Pinpoint the cell where the given text exists, returning its [X, Y] midpoint coordinate. 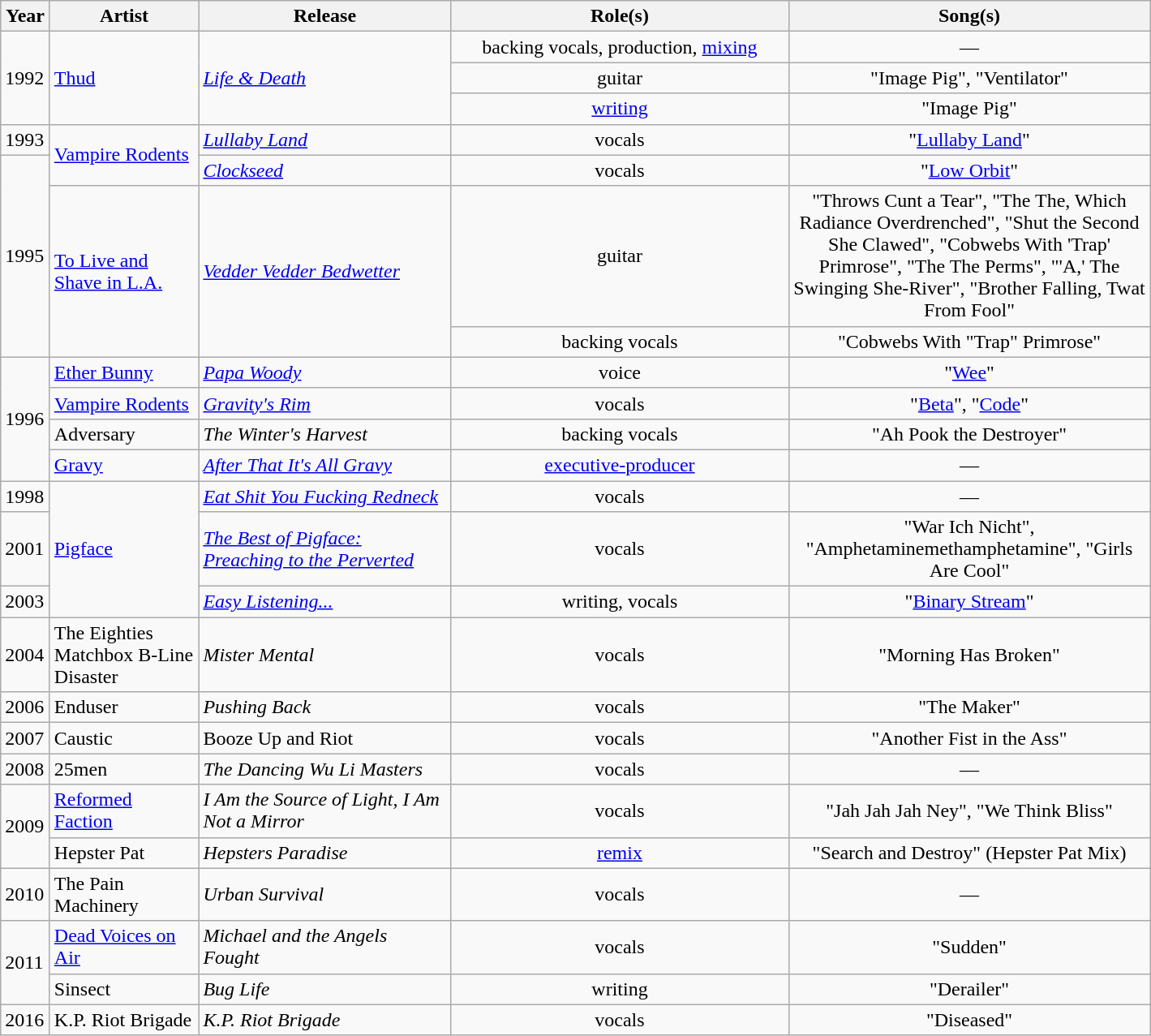
The Eighties Matchbox B-Line Disaster [124, 655]
Caustic [124, 738]
"Sudden" [969, 948]
Vedder Vedder Bedwetter [324, 271]
2008 [26, 769]
2011 [26, 962]
2010 [26, 894]
Pushing Back [324, 707]
"Cobwebs With "Trap" Primrose" [969, 342]
The Best of Pigface: Preaching to the Perverted [324, 549]
1996 [26, 419]
1993 [26, 140]
1998 [26, 496]
Gravy [124, 465]
Sinsect [124, 989]
Easy Listening... [324, 602]
Hepsters Paradise [324, 853]
"Lullaby Land" [969, 140]
Year [26, 16]
backing vocals, production, mixing [620, 47]
Artist [124, 16]
2009 [26, 826]
The Pain Machinery [124, 894]
"Binary Stream" [969, 602]
I Am the Source of Light, I Am Not a Mirror [324, 811]
1995 [26, 256]
The Winter's Harvest [324, 434]
2003 [26, 602]
Dead Voices on Air [124, 948]
"Diseased" [969, 1020]
To Live and Shave in L.A. [124, 271]
Eat Shit You Fucking Redneck [324, 496]
25men [124, 769]
"Derailer" [969, 989]
Thud [124, 78]
2001 [26, 549]
"Low Orbit" [969, 170]
1992 [26, 78]
Ether Bunny [124, 372]
Life & Death [324, 78]
"Another Fist in the Ass" [969, 738]
"War Ich Nicht", "Amphetaminemethamphetamine", "Girls Are Cool" [969, 549]
"Search and Destroy" (Hepster Pat Mix) [969, 853]
2006 [26, 707]
"Morning Has Broken" [969, 655]
"Wee" [969, 372]
"The Maker" [969, 707]
Song(s) [969, 16]
2007 [26, 738]
Mister Mental [324, 655]
Clockseed [324, 170]
2004 [26, 655]
Enduser [124, 707]
Pigface [124, 548]
Release [324, 16]
"Image Pig", "Ventilator" [969, 78]
"Image Pig" [969, 109]
remix [620, 853]
Urban Survival [324, 894]
Booze Up and Riot [324, 738]
2016 [26, 1020]
Adversary [124, 434]
Reformed Faction [124, 811]
voice [620, 372]
After That It's All Gravy [324, 465]
Papa Woody [324, 372]
Gravity's Rim [324, 403]
Hepster Pat [124, 853]
The Dancing Wu Li Masters [324, 769]
Michael and the Angels Fought [324, 948]
Role(s) [620, 16]
"Ah Pook the Destroyer" [969, 434]
Lullaby Land [324, 140]
"Beta", "Code" [969, 403]
Bug Life [324, 989]
executive-producer [620, 465]
writing, vocals [620, 602]
"Jah Jah Jah Ney", "We Think Bliss" [969, 811]
